Return [X, Y] of the center of cell containing provided text 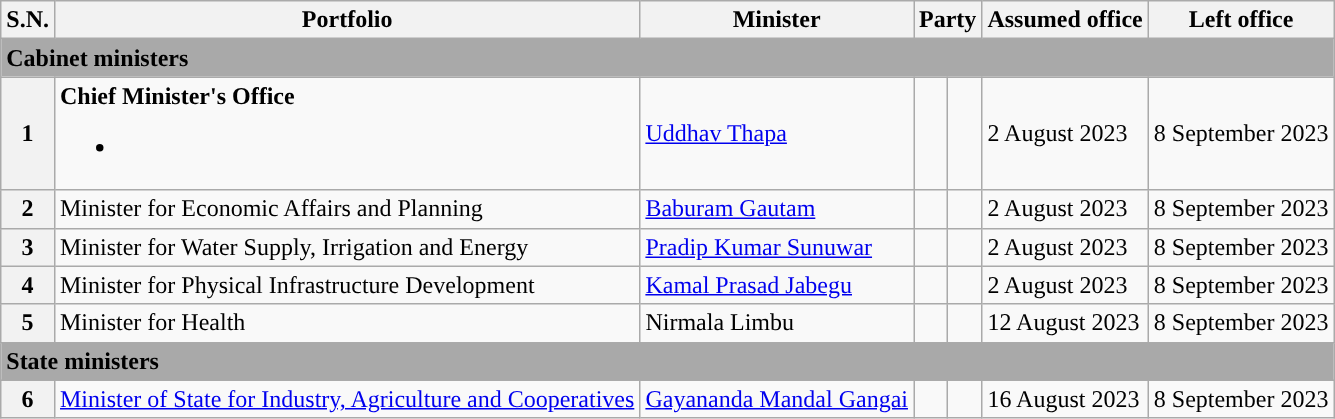
Party [948, 20]
Left office [1241, 20]
Chief Minister's Office [346, 134]
2 [28, 209]
Nirmala Limbu [777, 323]
Pradip Kumar Sunuwar [777, 247]
Portfolio [346, 20]
Minister for Health [346, 323]
Assumed office [1065, 20]
5 [28, 323]
Minister for Water Supply, Irrigation and Energy [346, 247]
Kamal Prasad Jabegu [777, 285]
1 [28, 134]
3 [28, 247]
Minister [777, 20]
Uddhav Thapa [777, 134]
Minister for Economic Affairs and Planning [346, 209]
Minister for Physical Infrastructure Development [346, 285]
State ministers [668, 361]
16 August 2023 [1065, 399]
4 [28, 285]
Gayananda Mandal Gangai [777, 399]
Cabinet ministers [668, 58]
12 August 2023 [1065, 323]
S.N. [28, 20]
Minister of State for Industry, Agriculture and Cooperatives [346, 399]
6 [28, 399]
Baburam Gautam [777, 209]
